Pinpoint the cell where the given text exists, returning its (X, Y) midpoint coordinate. 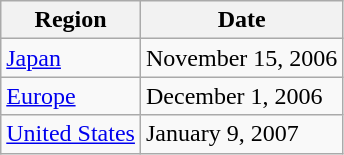
November 15, 2006 (241, 58)
United States (71, 134)
Region (71, 20)
Europe (71, 96)
Japan (71, 58)
Date (241, 20)
December 1, 2006 (241, 96)
January 9, 2007 (241, 134)
